Return the (x, y) coordinate for the center point of the cell that contains the specified text.  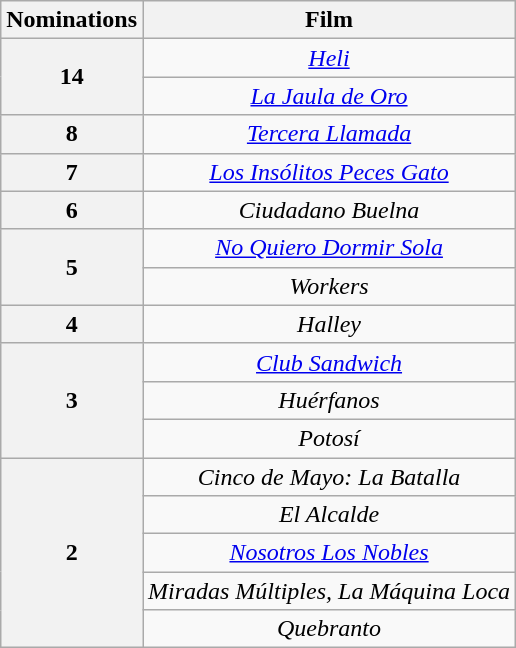
7 (72, 172)
El Alcalde (328, 515)
La Jaula de Oro (328, 96)
Quebranto (328, 629)
14 (72, 77)
No Quiero Dormir Sola (328, 248)
3 (72, 400)
Club Sandwich (328, 362)
Film (328, 20)
Nosotros Los Nobles (328, 553)
2 (72, 553)
Huérfanos (328, 400)
8 (72, 134)
Nominations (72, 20)
Halley (328, 324)
Heli (328, 58)
Workers (328, 286)
5 (72, 267)
Potosí (328, 438)
6 (72, 210)
Cinco de Mayo: La Batalla (328, 477)
Miradas Múltiples, La Máquina Loca (328, 591)
Los Insólitos Peces Gato (328, 172)
4 (72, 324)
Ciudadano Buelna (328, 210)
Tercera Llamada (328, 134)
